For the text-containing cell, return its midpoint in (x, y) coordinate format. 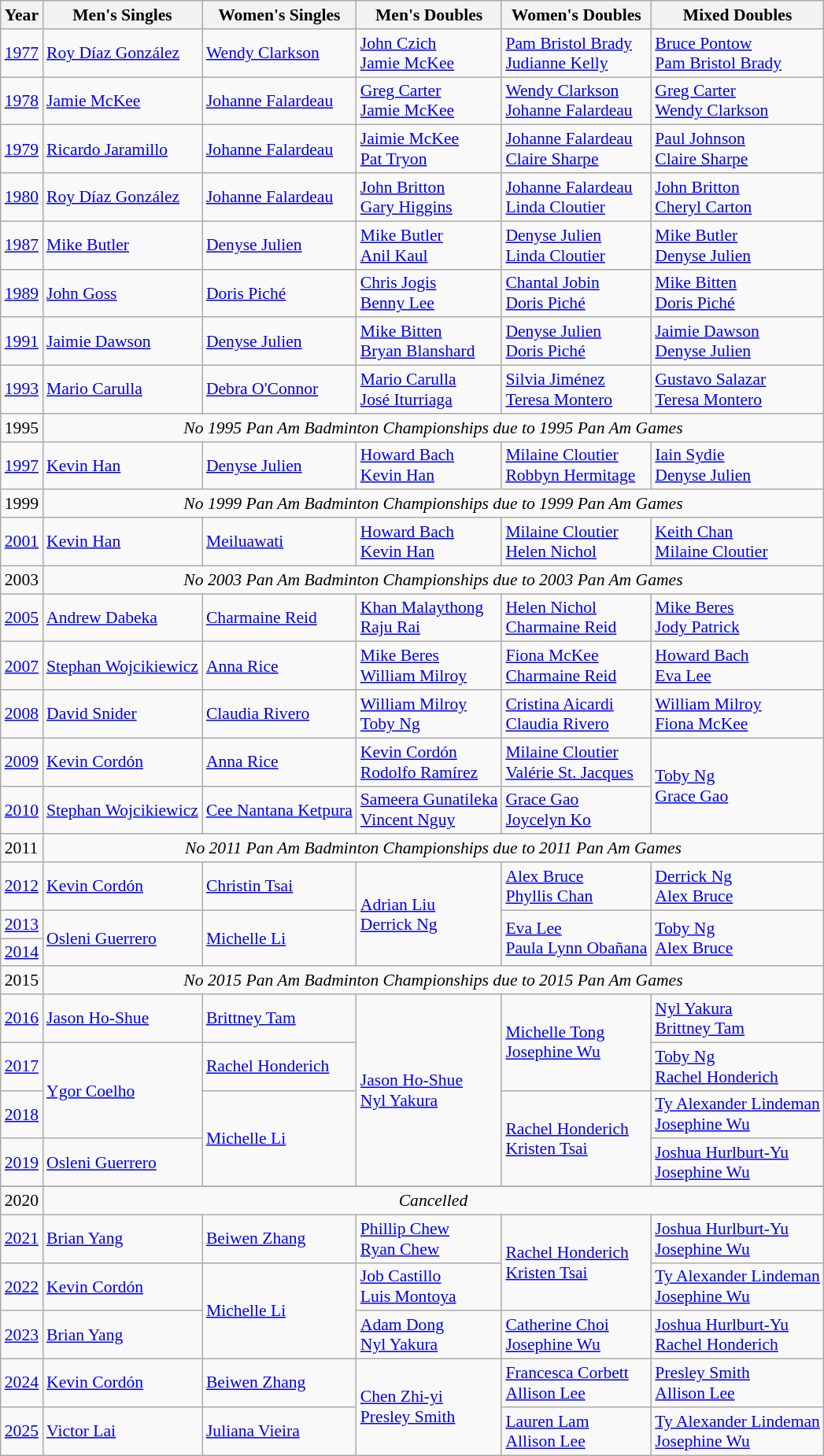
2024 (22, 1383)
Derrick Ng Alex Bruce (737, 886)
Helen Nichol Charmaine Reid (576, 618)
Khan Malaythong Raju Rai (430, 618)
2012 (22, 886)
Jason Ho-Shue Nyl Yakura (430, 1090)
2020 (22, 1201)
Johanne Falardeau Linda Cloutier (576, 197)
Joshua Hurlburt-Yu Rachel Honderich (737, 1336)
Kevin Cordón Rodolfo Ramírez (430, 761)
Toby Ng Rachel Honderich (737, 1067)
2023 (22, 1336)
No 2015 Pan Am Badminton Championships due to 2015 Pan Am Games (433, 981)
Jaimie Dawson Denyse Julien (737, 341)
2017 (22, 1067)
2003 (22, 580)
Milaine Cloutier Valérie St. Jacques (576, 761)
Sameera Gunatileka Vincent Nguy (430, 810)
2015 (22, 981)
William Milroy Toby Ng (430, 714)
Men's Singles (123, 15)
Men's Doubles (430, 15)
No 1995 Pan Am Badminton Championships due to 1995 Pan Am Games (433, 428)
Year (22, 15)
1980 (22, 197)
Christin Tsai (279, 886)
2019 (22, 1163)
No 2011 Pan Am Badminton Championships due to 2011 Pan Am Games (433, 849)
Debra O'Connor (279, 390)
1997 (22, 466)
2009 (22, 761)
Michelle Tong Josephine Wu (576, 1042)
Catherine Choi Josephine Wu (576, 1336)
2022 (22, 1287)
Greg Carter Jamie McKee (430, 101)
2011 (22, 849)
Jaimie McKee Pat Tryon (430, 149)
Eva Lee Paula Lynn Obañana (576, 938)
Mario Carulla (123, 390)
William Milroy Fiona McKee (737, 714)
Juliana Vieira (279, 1432)
Jamie McKee (123, 101)
Milaine Cloutier Helen Nichol (576, 541)
Mario Carulla José Iturriaga (430, 390)
Adrian Liu Derrick Ng (430, 914)
Women's Doubles (576, 15)
Mike Bitten Bryan Blanshard (430, 341)
Ricardo Jaramillo (123, 149)
Doris Piché (279, 293)
Alex Bruce Phyllis Chan (576, 886)
Toby Ng Grace Gao (737, 786)
Cee Nantana Ketpura (279, 810)
Mike Butler Denyse Julien (737, 245)
2008 (22, 714)
Chen Zhi-yi Presley Smith (430, 1407)
Paul Johnson Claire Sharpe (737, 149)
1993 (22, 390)
Iain Sydie Denyse Julien (737, 466)
Greg Carter Wendy Clarkson (737, 101)
No 1999 Pan Am Badminton Championships due to 1999 Pan Am Games (433, 504)
Meiluawati (279, 541)
Denyse Julien Linda Cloutier (576, 245)
1987 (22, 245)
Grace Gao Joycelyn Ko (576, 810)
No 2003 Pan Am Badminton Championships due to 2003 Pan Am Games (433, 580)
Lauren Lam Allison Lee (576, 1432)
1979 (22, 149)
John Czich Jamie McKee (430, 53)
2010 (22, 810)
Keith Chan Milaine Cloutier (737, 541)
John Britton Gary Higgins (430, 197)
Job Castillo Luis Montoya (430, 1287)
Mixed Doubles (737, 15)
1978 (22, 101)
Johanne Falardeau Claire Sharpe (576, 149)
John Britton Cheryl Carton (737, 197)
Denyse Julien Doris Piché (576, 341)
1989 (22, 293)
Mike Beres Jody Patrick (737, 618)
Howard Bach Eva Lee (737, 665)
John Goss (123, 293)
Jason Ho-Shue (123, 1018)
Andrew Dabeka (123, 618)
2013 (22, 924)
Nyl Yakura Brittney Tam (737, 1018)
2001 (22, 541)
2007 (22, 665)
Chantal Jobin Doris Piché (576, 293)
Fiona McKee Charmaine Reid (576, 665)
1991 (22, 341)
Mike Beres William Milroy (430, 665)
Wendy Clarkson (279, 53)
Pam Bristol Brady Judianne Kelly (576, 53)
Charmaine Reid (279, 618)
Jaimie Dawson (123, 341)
David Snider (123, 714)
2021 (22, 1238)
Adam Dong Nyl Yakura (430, 1336)
Wendy Clarkson Johanne Falardeau (576, 101)
Women's Singles (279, 15)
Presley Smith Allison Lee (737, 1383)
Brittney Tam (279, 1018)
Chris Jogis Benny Lee (430, 293)
2014 (22, 953)
2016 (22, 1018)
Silvia Jiménez Teresa Montero (576, 390)
Mike Bitten Doris Piché (737, 293)
Toby Ng Alex Bruce (737, 938)
2005 (22, 618)
Mike Butler Anil Kaul (430, 245)
Rachel Honderich (279, 1067)
1995 (22, 428)
Ygor Coelho (123, 1090)
Milaine Cloutier Robbyn Hermitage (576, 466)
2025 (22, 1432)
Claudia Rivero (279, 714)
Francesca Corbett Allison Lee (576, 1383)
2018 (22, 1114)
Gustavo Salazar Teresa Montero (737, 390)
Mike Butler (123, 245)
Bruce Pontow Pam Bristol Brady (737, 53)
1999 (22, 504)
Victor Lai (123, 1432)
Cancelled (433, 1201)
Cristina Aicardi Claudia Rivero (576, 714)
Phillip Chew Ryan Chew (430, 1238)
1977 (22, 53)
